Find where the given text appears and provide that cell's center as [x, y] coordinate. 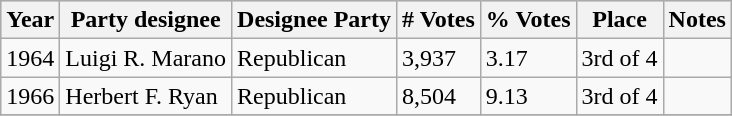
1964 [30, 58]
# Votes [439, 20]
3,937 [439, 58]
Notes [697, 20]
Party designee [146, 20]
Designee Party [314, 20]
Year [30, 20]
9.13 [528, 96]
Luigi R. Marano [146, 58]
1966 [30, 96]
8,504 [439, 96]
% Votes [528, 20]
Place [620, 20]
Herbert F. Ryan [146, 96]
3.17 [528, 58]
